Provide the [X, Y] coordinate of the cell's center where the given text is located.  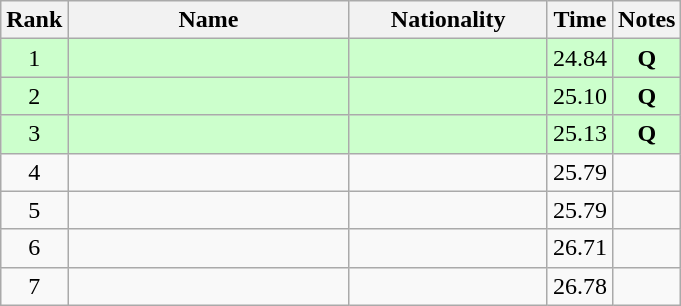
26.78 [580, 286]
3 [34, 134]
25.10 [580, 96]
24.84 [580, 58]
7 [34, 286]
4 [34, 172]
1 [34, 58]
Nationality [448, 20]
Notes [647, 20]
25.13 [580, 134]
Time [580, 20]
Name [208, 20]
5 [34, 210]
26.71 [580, 248]
6 [34, 248]
2 [34, 96]
Rank [34, 20]
